Output the (X, Y) coordinate of the center of the cell containing the given text.  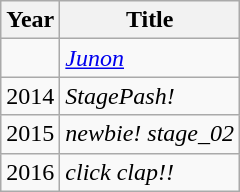
2014 (30, 96)
Year (30, 20)
newbie! stage_02 (150, 134)
2015 (30, 134)
StagePash! (150, 96)
Junon (150, 58)
Title (150, 20)
click clap!! (150, 172)
2016 (30, 172)
